Output the [X, Y] coordinate of the center of the cell containing the given text.  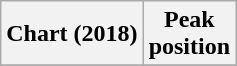
Peakposition [189, 34]
Chart (2018) [72, 34]
